Capture the cell that displays the provided text and extract its (X, Y) central coordinate. 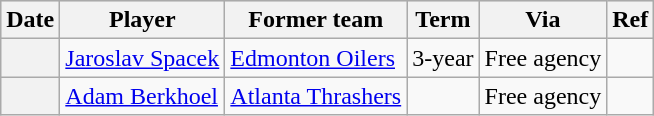
Adam Berkhoel (142, 96)
Former team (316, 20)
Term (443, 20)
Via (543, 20)
Edmonton Oilers (316, 58)
3-year (443, 58)
Player (142, 20)
Ref (630, 20)
Jaroslav Spacek (142, 58)
Atlanta Thrashers (316, 96)
Date (30, 20)
